Pinpoint the cell where the given text exists, returning its (X, Y) midpoint coordinate. 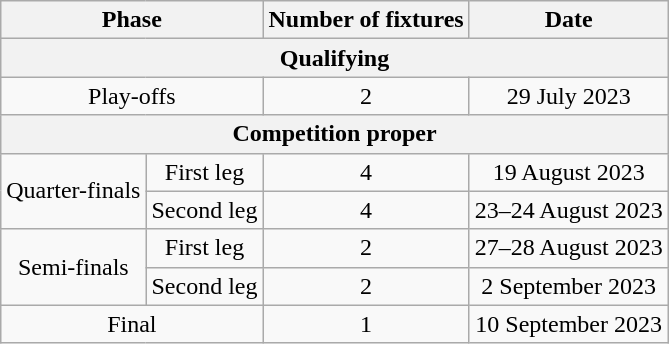
1 (366, 324)
23–24 August 2023 (568, 210)
10 September 2023 (568, 324)
29 July 2023 (568, 96)
19 August 2023 (568, 172)
Phase (132, 20)
Qualifying (334, 58)
Play-offs (132, 96)
Quarter-finals (74, 191)
Competition proper (334, 134)
Number of fixtures (366, 20)
2 September 2023 (568, 286)
Semi-finals (74, 267)
27–28 August 2023 (568, 248)
Final (132, 324)
Date (568, 20)
